Identify which cell holds the provided text, then report its (X, Y) central coordinate. 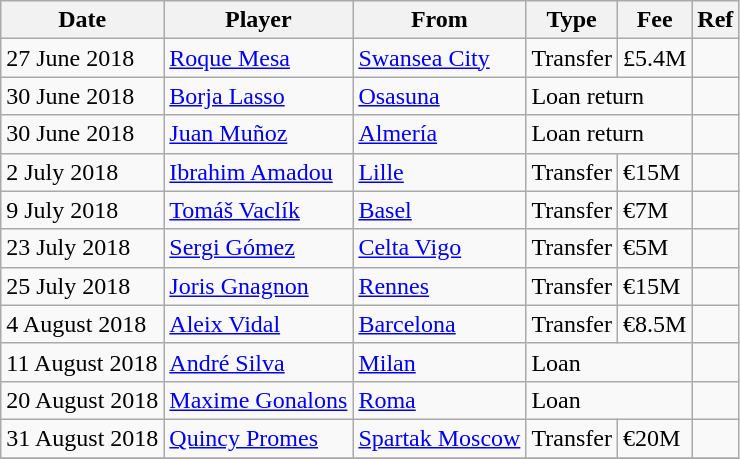
Juan Muñoz (258, 134)
Type (572, 20)
André Silva (258, 362)
Milan (440, 362)
Player (258, 20)
€20M (654, 438)
27 June 2018 (82, 58)
Celta Vigo (440, 248)
Borja Lasso (258, 96)
Date (82, 20)
Maxime Gonalons (258, 400)
Sergi Gómez (258, 248)
Ref (716, 20)
£5.4M (654, 58)
Roma (440, 400)
Fee (654, 20)
20 August 2018 (82, 400)
2 July 2018 (82, 172)
Lille (440, 172)
Aleix Vidal (258, 324)
23 July 2018 (82, 248)
Tomáš Vaclík (258, 210)
€7M (654, 210)
Roque Mesa (258, 58)
25 July 2018 (82, 286)
€5M (654, 248)
Basel (440, 210)
Rennes (440, 286)
Osasuna (440, 96)
Swansea City (440, 58)
31 August 2018 (82, 438)
Quincy Promes (258, 438)
9 July 2018 (82, 210)
Almería (440, 134)
Spartak Moscow (440, 438)
4 August 2018 (82, 324)
Ibrahim Amadou (258, 172)
Barcelona (440, 324)
€8.5M (654, 324)
Joris Gnagnon (258, 286)
11 August 2018 (82, 362)
From (440, 20)
